Determine the [X, Y] coordinate at the center of the cell enclosing the given text.  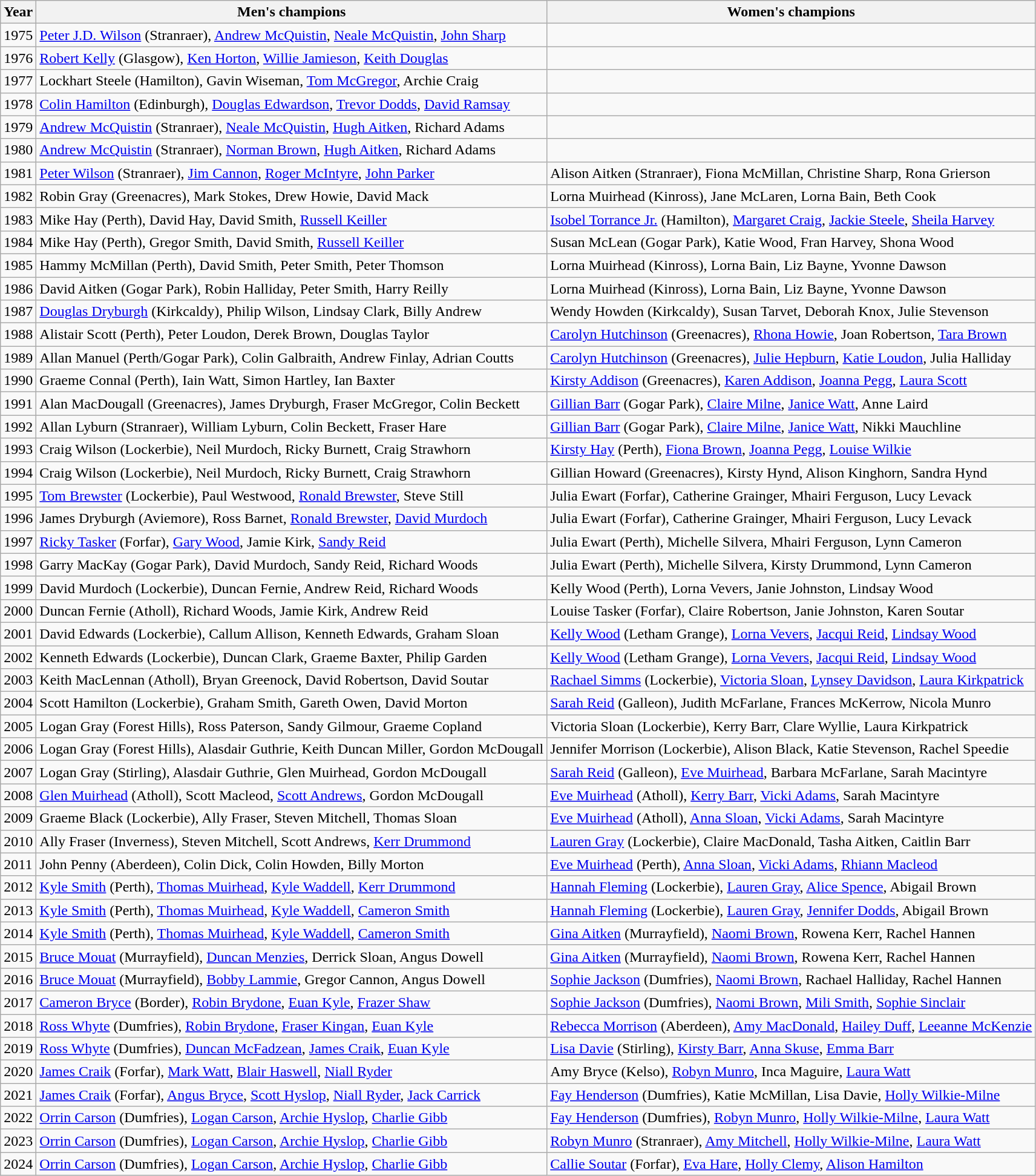
2016 [18, 979]
1983 [18, 219]
1977 [18, 81]
1999 [18, 588]
1982 [18, 196]
Hannah Fleming (Lockerbie), Lauren Gray, Alice Spence, Abigail Brown [792, 887]
1991 [18, 404]
Gillian Barr (Gogar Park), Claire Milne, Janice Watt, Anne Laird [792, 404]
Colin Hamilton (Edinburgh), Douglas Edwardson, Trevor Dodds, David Ramsay [292, 104]
2008 [18, 795]
Isobel Torrance Jr. (Hamilton), Margaret Craig, Jackie Steele, Sheila Harvey [792, 219]
2019 [18, 1049]
Sarah Reid (Galleon), Eve Muirhead, Barbara McFarlane, Sarah Macintyre [792, 772]
Eve Muirhead (Atholl), Anna Sloan, Vicki Adams, Sarah Macintyre [792, 818]
Garry MacKay (Gogar Park), David Murdoch, Sandy Reid, Richard Woods [292, 565]
Julia Ewart (Perth), Michelle Silvera, Mhairi Ferguson, Lynn Cameron [792, 542]
Year [18, 12]
2005 [18, 726]
Rachael Simms (Lockerbie), Victoria Sloan, Lynsey Davidson, Laura Kirkpatrick [792, 680]
1989 [18, 358]
Bruce Mouat (Murrayfield), Duncan Menzies, Derrick Sloan, Angus Dowell [292, 956]
2015 [18, 956]
Ross Whyte (Dumfries), Robin Brydone, Fraser Kingan, Euan Kyle [292, 1026]
Mike Hay (Perth), Gregor Smith, David Smith, Russell Keiller [292, 242]
John Penny (Aberdeen), Colin Dick, Colin Howden, Billy Morton [292, 864]
Ricky Tasker (Forfar), Gary Wood, Jamie Kirk, Sandy Reid [292, 542]
Kyle Smith (Perth), Thomas Muirhead, Kyle Waddell, Kerr Drummond [292, 887]
Lauren Gray (Lockerbie), Claire MacDonald, Tasha Aitken, Caitlin Barr [792, 841]
Rebecca Morrison (Aberdeen), Amy MacDonald, Hailey Duff, Leeanne McKenzie [792, 1026]
Duncan Fernie (Atholl), Richard Woods, Jamie Kirk, Andrew Reid [292, 611]
Susan McLean (Gogar Park), Katie Wood, Fran Harvey, Shona Wood [792, 242]
1984 [18, 242]
David Aitken (Gogar Park), Robin Halliday, Peter Smith, Harry Reilly [292, 289]
Kelly Wood (Perth), Lorna Vevers, Janie Johnston, Lindsay Wood [792, 588]
Fay Henderson (Dumfries), Robyn Munro, Holly Wilkie-Milne, Laura Watt [792, 1118]
James Dryburgh (Aviemore), Ross Barnet, Ronald Brewster, David Murdoch [292, 519]
1993 [18, 450]
1992 [18, 427]
1976 [18, 58]
Wendy Howden (Kirkcaldy), Susan Tarvet, Deborah Knox, Julie Stevenson [792, 312]
1986 [18, 289]
1995 [18, 496]
1980 [18, 150]
1990 [18, 381]
1996 [18, 519]
2022 [18, 1118]
Alistair Scott (Perth), Peter Loudon, Derek Brown, Douglas Taylor [292, 335]
Peter Wilson (Stranraer), Jim Cannon, Roger McIntyre, John Parker [292, 173]
2013 [18, 910]
2012 [18, 887]
1978 [18, 104]
Fay Henderson (Dumfries), Katie McMillan, Lisa Davie, Holly Wilkie-Milne [792, 1095]
Andrew McQuistin (Stranraer), Norman Brown, Hugh Aitken, Richard Adams [292, 150]
Carolyn Hutchinson (Greenacres), Rhona Howie, Joan Robertson, Tara Brown [792, 335]
Alan MacDougall (Greenacres), James Dryburgh, Fraser McGregor, Colin Beckett [292, 404]
Mike Hay (Perth), David Hay, David Smith, Russell Keiller [292, 219]
Kirsty Addison (Greenacres), Karen Addison, Joanna Pegg, Laura Scott [792, 381]
Bruce Mouat (Murrayfield), Bobby Lammie, Gregor Cannon, Angus Dowell [292, 979]
Callie Soutar (Forfar), Eva Hare, Holly Clemy, Alison Hamilton [792, 1164]
1987 [18, 312]
Graeme Connal (Perth), Iain Watt, Simon Hartley, Ian Baxter [292, 381]
Allan Lyburn (Stranraer), William Lyburn, Colin Beckett, Fraser Hare [292, 427]
Cameron Bryce (Border), Robin Brydone, Euan Kyle, Frazer Shaw [292, 1002]
1979 [18, 127]
Andrew McQuistin (Stranraer), Neale McQuistin, Hugh Aitken, Richard Adams [292, 127]
Eve Muirhead (Atholl), Kerry Barr, Vicki Adams, Sarah Macintyre [792, 795]
Allan Manuel (Perth/Gogar Park), Colin Galbraith, Andrew Finlay, Adrian Coutts [292, 358]
1981 [18, 173]
James Craik (Forfar), Mark Watt, Blair Haswell, Niall Ryder [292, 1072]
Robert Kelly (Glasgow), Ken Horton, Willie Jamieson, Keith Douglas [292, 58]
Robin Gray (Greenacres), Mark Stokes, Drew Howie, David Mack [292, 196]
David Murdoch (Lockerbie), Duncan Fernie, Andrew Reid, Richard Woods [292, 588]
Glen Muirhead (Atholl), Scott Macleod, Scott Andrews, Gordon McDougall [292, 795]
1997 [18, 542]
1975 [18, 35]
Gillian Howard (Greenacres), Kirsty Hynd, Alison Kinghorn, Sandra Hynd [792, 473]
2009 [18, 818]
2004 [18, 703]
Women's champions [792, 12]
Logan Gray (Forest Hills), Ross Paterson, Sandy Gilmour, Graeme Copland [292, 726]
1985 [18, 265]
Robyn Munro (Stranraer), Amy Mitchell, Holly Wilkie-Milne, Laura Watt [792, 1141]
Victoria Sloan (Lockerbie), Kerry Barr, Clare Wyllie, Laura Kirkpatrick [792, 726]
Kirsty Hay (Perth), Fiona Brown, Joanna Pegg, Louise Wilkie [792, 450]
2018 [18, 1026]
Louise Tasker (Forfar), Claire Robertson, Janie Johnston, Karen Soutar [792, 611]
2000 [18, 611]
2014 [18, 933]
Graeme Black (Lockerbie), Ally Fraser, Steven Mitchell, Thomas Sloan [292, 818]
Ally Fraser (Inverness), Steven Mitchell, Scott Andrews, Kerr Drummond [292, 841]
Eve Muirhead (Perth), Anna Sloan, Vicki Adams, Rhiann Macleod [792, 864]
David Edwards (Lockerbie), Callum Allison, Kenneth Edwards, Graham Sloan [292, 634]
Hammy McMillan (Perth), David Smith, Peter Smith, Peter Thomson [292, 265]
Sarah Reid (Galleon), Judith McFarlane, Frances McKerrow, Nicola Munro [792, 703]
1988 [18, 335]
Keith MacLennan (Atholl), Bryan Greenock, David Robertson, David Soutar [292, 680]
Tom Brewster (Lockerbie), Paul Westwood, Ronald Brewster, Steve Still [292, 496]
2010 [18, 841]
Amy Bryce (Kelso), Robyn Munro, Inca Maguire, Laura Watt [792, 1072]
2024 [18, 1164]
Scott Hamilton (Lockerbie), Graham Smith, Gareth Owen, David Morton [292, 703]
2011 [18, 864]
Alison Aitken (Stranraer), Fiona McMillan, Christine Sharp, Rona Grierson [792, 173]
2003 [18, 680]
2017 [18, 1002]
Sophie Jackson (Dumfries), Naomi Brown, Rachael Halliday, Rachel Hannen [792, 979]
Lorna Muirhead (Kinross), Jane McLaren, Lorna Bain, Beth Cook [792, 196]
Sophie Jackson (Dumfries), Naomi Brown, Mili Smith, Sophie Sinclair [792, 1002]
Peter J.D. Wilson (Stranraer), Andrew McQuistin, Neale McQuistin, John Sharp [292, 35]
Gillian Barr (Gogar Park), Claire Milne, Janice Watt, Nikki Mauchline [792, 427]
2006 [18, 749]
Carolyn Hutchinson (Greenacres), Julie Hepburn, Katie Loudon, Julia Halliday [792, 358]
2002 [18, 657]
Lisa Davie (Stirling), Kirsty Barr, Anna Skuse, Emma Barr [792, 1049]
Hannah Fleming (Lockerbie), Lauren Gray, Jennifer Dodds, Abigail Brown [792, 910]
Logan Gray (Forest Hills), Alasdair Guthrie, Keith Duncan Miller, Gordon McDougall [292, 749]
2001 [18, 634]
1994 [18, 473]
Lockhart Steele (Hamilton), Gavin Wiseman, Tom McGregor, Archie Craig [292, 81]
Kenneth Edwards (Lockerbie), Duncan Clark, Graeme Baxter, Philip Garden [292, 657]
Douglas Dryburgh (Kirkcaldy), Philip Wilson, Lindsay Clark, Billy Andrew [292, 312]
2021 [18, 1095]
1998 [18, 565]
2007 [18, 772]
Jennifer Morrison (Lockerbie), Alison Black, Katie Stevenson, Rachel Speedie [792, 749]
Men's champions [292, 12]
Ross Whyte (Dumfries), Duncan McFadzean, James Craik, Euan Kyle [292, 1049]
James Craik (Forfar), Angus Bryce, Scott Hyslop, Niall Ryder, Jack Carrick [292, 1095]
Julia Ewart (Perth), Michelle Silvera, Kirsty Drummond, Lynn Cameron [792, 565]
Logan Gray (Stirling), Alasdair Guthrie, Glen Muirhead, Gordon McDougall [292, 772]
2020 [18, 1072]
2023 [18, 1141]
